From the cell containing the given text, extract its center point as [x, y] coordinate. 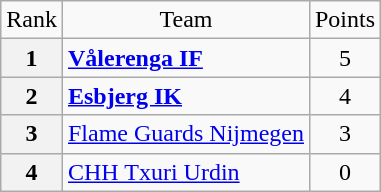
CHH Txuri Urdin [186, 172]
Vålerenga IF [186, 58]
Esbjerg IK [186, 96]
0 [344, 172]
Rank [32, 20]
5 [344, 58]
Flame Guards Nijmegen [186, 134]
Points [344, 20]
2 [32, 96]
Team [186, 20]
1 [32, 58]
